Return (x, y) of the center of cell containing provided text 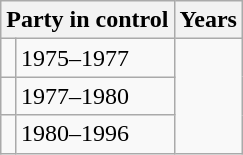
Party in control (88, 20)
1975–1977 (94, 58)
1977–1980 (94, 96)
1980–1996 (94, 134)
Years (208, 20)
